Provide the [x, y] coordinate of the cell's center where the given text is located.  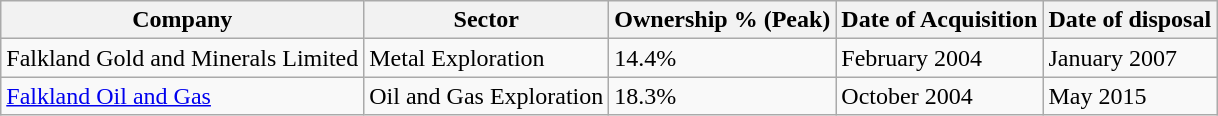
February 2004 [940, 58]
18.3% [722, 96]
January 2007 [1130, 58]
Sector [486, 20]
Date of disposal [1130, 20]
Date of Acquisition [940, 20]
May 2015 [1130, 96]
Oil and Gas Exploration [486, 96]
Ownership % (Peak) [722, 20]
14.4% [722, 58]
Falkland Gold and Minerals Limited [182, 58]
Falkland Oil and Gas [182, 96]
Company [182, 20]
October 2004 [940, 96]
Metal Exploration [486, 58]
